Find where the given text appears and provide that cell's center as (x, y) coordinate. 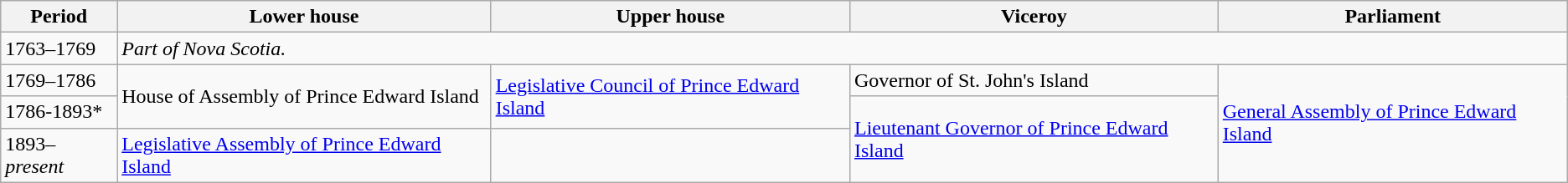
Viceroy (1034, 17)
Parliament (1392, 17)
Part of Nova Scotia. (843, 48)
1786-1893* (59, 112)
Lieutenant Governor of Prince Edward Island (1034, 139)
1893–present (59, 155)
Legislative Council of Prince Edward Island (670, 96)
1763–1769 (59, 48)
Upper house (670, 17)
Lower house (304, 17)
House of Assembly of Prince Edward Island (304, 96)
General Assembly of Prince Edward Island (1392, 124)
Period (59, 17)
Legislative Assembly of Prince Edward Island (304, 155)
Governor of St. John's Island (1034, 80)
1769–1786 (59, 80)
